Extract the [X, Y] coordinate from the center of the cell holding the provided text.  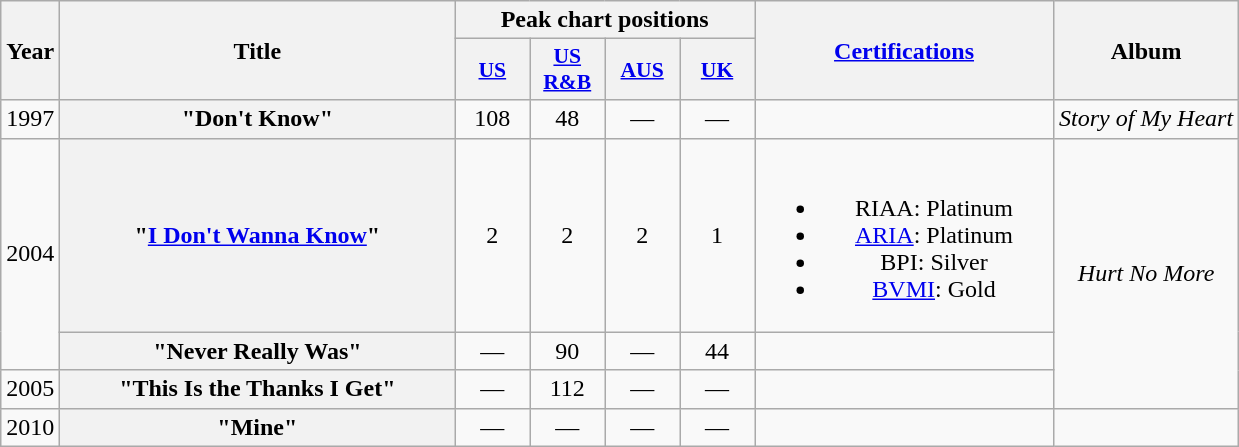
2004 [30, 254]
90 [568, 351]
2010 [30, 427]
AUS [642, 70]
Story of My Heart [1146, 119]
US R&B [568, 70]
48 [568, 119]
1 [718, 235]
Peak chart positions [605, 20]
Year [30, 50]
Certifications [904, 50]
RIAA: PlatinumARIA: PlatinumBPI: SilverBVMI: Gold [904, 235]
Title [258, 50]
"I Don't Wanna Know" [258, 235]
US [492, 70]
2005 [30, 389]
1997 [30, 119]
Hurt No More [1146, 273]
UK [718, 70]
108 [492, 119]
"Never Really Was" [258, 351]
"This Is the Thanks I Get" [258, 389]
Album [1146, 50]
112 [568, 389]
"Mine" [258, 427]
44 [718, 351]
"Don't Know" [258, 119]
